From the cell containing the given text, extract its center point as (x, y) coordinate. 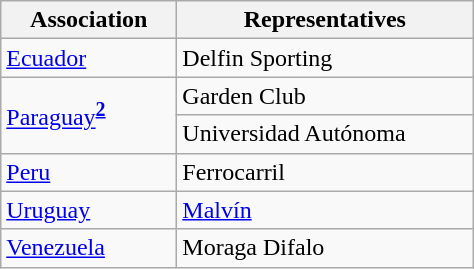
Malvín (325, 210)
Representatives (325, 20)
Peru (89, 172)
Garden Club (325, 96)
Venezuela (89, 248)
Ecuador (89, 58)
Moraga Difalo (325, 248)
Association (89, 20)
Uruguay (89, 210)
Universidad Autónoma (325, 134)
Paraguay2 (89, 115)
Ferrocarril (325, 172)
Delfin Sporting (325, 58)
